Detect which cell encompasses the target text, then output its (x, y) center coordinate. 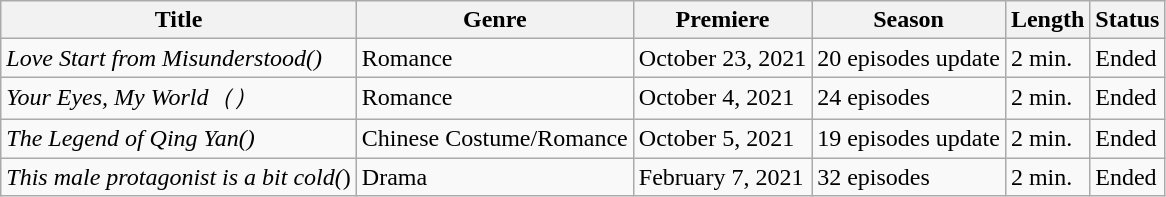
20 episodes update (909, 58)
October 23, 2021 (722, 58)
Your Eyes, My World（） (179, 98)
Premiere (722, 20)
October 4, 2021 (722, 98)
Title (179, 20)
24 episodes (909, 98)
Length (1047, 20)
Status (1128, 20)
February 7, 2021 (722, 177)
Love Start from Misunderstood() (179, 58)
Drama (494, 177)
Season (909, 20)
19 episodes update (909, 138)
October 5, 2021 (722, 138)
This male protagonist is a bit cold() (179, 177)
The Legend of Qing Yan() (179, 138)
Genre (494, 20)
Chinese Costume/Romance (494, 138)
32 episodes (909, 177)
